Detect which cell encompasses the target text, then output its [x, y] center coordinate. 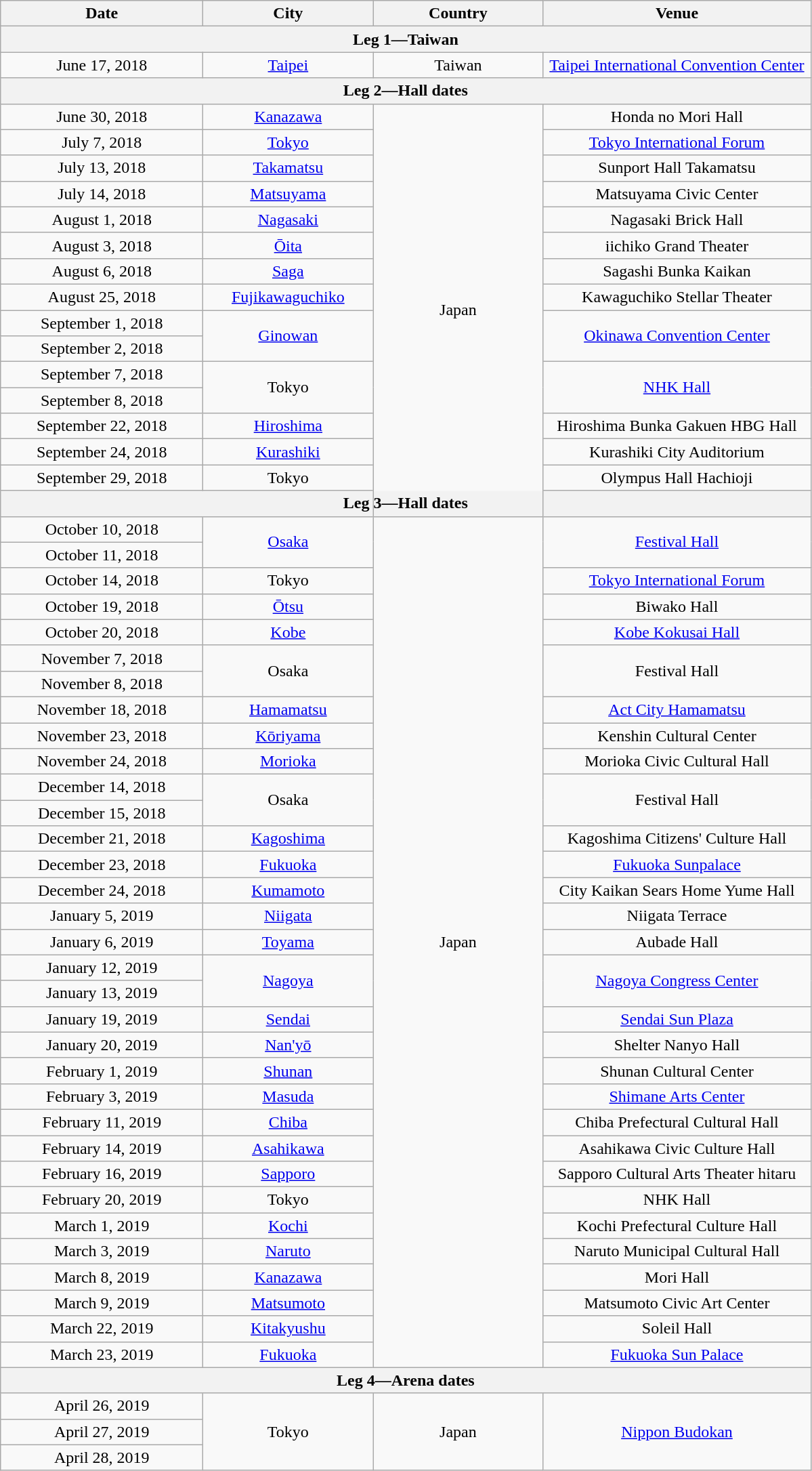
Niigata Terrace [677, 916]
Ōtsu [289, 606]
Fukuoka Sunpalace [677, 865]
Aubade Hall [677, 942]
October 20, 2018 [102, 632]
December 15, 2018 [102, 813]
November 7, 2018 [102, 658]
June 17, 2018 [102, 65]
Venue [677, 14]
Leg 2—Hall dates [406, 91]
December 24, 2018 [102, 890]
Sendai Sun Plaza [677, 1019]
Soleil Hall [677, 1329]
November 18, 2018 [102, 709]
September 7, 2018 [102, 375]
Act City Hamamatsu [677, 709]
February 16, 2019 [102, 1174]
Takamatsu [289, 168]
Kurashiki City Auditorium [677, 452]
August 25, 2018 [102, 297]
Date [102, 14]
Nagoya Congress Center [677, 980]
January 20, 2019 [102, 1045]
Nan'yō [289, 1045]
Sapporo Cultural Arts Theater hitaru [677, 1174]
July 13, 2018 [102, 168]
Nagoya [289, 980]
Ginowan [289, 336]
February 11, 2019 [102, 1122]
Taipei International Convention Center [677, 65]
Fukuoka Sun Palace [677, 1354]
February 3, 2019 [102, 1096]
December 23, 2018 [102, 865]
Fujikawaguchiko [289, 297]
Kenshin Cultural Center [677, 735]
October 14, 2018 [102, 581]
September 2, 2018 [102, 349]
February 1, 2019 [102, 1071]
Kagoshima Citizens' Culture Hall [677, 839]
Kochi [289, 1226]
March 1, 2019 [102, 1226]
Chiba Prefectural Cultural Hall [677, 1122]
Olympus Hall Hachioji [677, 478]
January 13, 2019 [102, 993]
Saga [289, 271]
February 14, 2019 [102, 1148]
March 9, 2019 [102, 1303]
October 19, 2018 [102, 606]
November 23, 2018 [102, 735]
Matsumoto [289, 1303]
August 3, 2018 [102, 245]
Shelter Nanyo Hall [677, 1045]
Morioka [289, 762]
Taiwan [458, 65]
Ōita [289, 245]
March 23, 2019 [102, 1354]
December 21, 2018 [102, 839]
Sapporo [289, 1174]
Sendai [289, 1019]
Hiroshima [289, 426]
September 29, 2018 [102, 478]
City [289, 14]
Niigata [289, 916]
April 26, 2019 [102, 1406]
Matsuyama [289, 194]
Shunan [289, 1071]
Kawaguchiko Stellar Theater [677, 297]
City Kaikan Sears Home Yume Hall [677, 890]
Toyama [289, 942]
Kochi Prefectural Culture Hall [677, 1226]
August 1, 2018 [102, 220]
December 14, 2018 [102, 787]
Hamamatsu [289, 709]
Sagashi Bunka Kaikan [677, 271]
November 8, 2018 [102, 684]
February 20, 2019 [102, 1200]
November 24, 2018 [102, 762]
March 8, 2019 [102, 1277]
Kagoshima [289, 839]
July 7, 2018 [102, 142]
January 5, 2019 [102, 916]
January 19, 2019 [102, 1019]
Taipei [289, 65]
Nippon Budokan [677, 1432]
Leg 4—Arena dates [406, 1380]
Country [458, 14]
October 11, 2018 [102, 555]
January 12, 2019 [102, 968]
Kōriyama [289, 735]
Morioka Civic Cultural Hall [677, 762]
Naruto [289, 1251]
Nagasaki [289, 220]
April 27, 2019 [102, 1432]
Leg 1—Taiwan [406, 39]
Mori Hall [677, 1277]
Naruto Municipal Cultural Hall [677, 1251]
June 30, 2018 [102, 117]
October 10, 2018 [102, 529]
Matsuyama Civic Center [677, 194]
Leg 3—Hall dates [406, 503]
Honda no Mori Hall [677, 117]
January 6, 2019 [102, 942]
September 24, 2018 [102, 452]
Okinawa Convention Center [677, 336]
September 1, 2018 [102, 323]
Chiba [289, 1122]
Kobe [289, 632]
Hiroshima Bunka Gakuen HBG Hall [677, 426]
April 28, 2019 [102, 1457]
March 22, 2019 [102, 1329]
Masuda [289, 1096]
Shimane Arts Center [677, 1096]
Matsumoto Civic Art Center [677, 1303]
Sunport Hall Takamatsu [677, 168]
iichiko Grand Theater [677, 245]
Biwako Hall [677, 606]
August 6, 2018 [102, 271]
March 3, 2019 [102, 1251]
Kumamoto [289, 890]
Kitakyushu [289, 1329]
September 22, 2018 [102, 426]
Nagasaki Brick Hall [677, 220]
Kurashiki [289, 452]
Asahikawa [289, 1148]
July 14, 2018 [102, 194]
Shunan Cultural Center [677, 1071]
Asahikawa Civic Culture Hall [677, 1148]
Kobe Kokusai Hall [677, 632]
September 8, 2018 [102, 400]
